Locate the cell with the specified text and output its [X, Y] center coordinate. 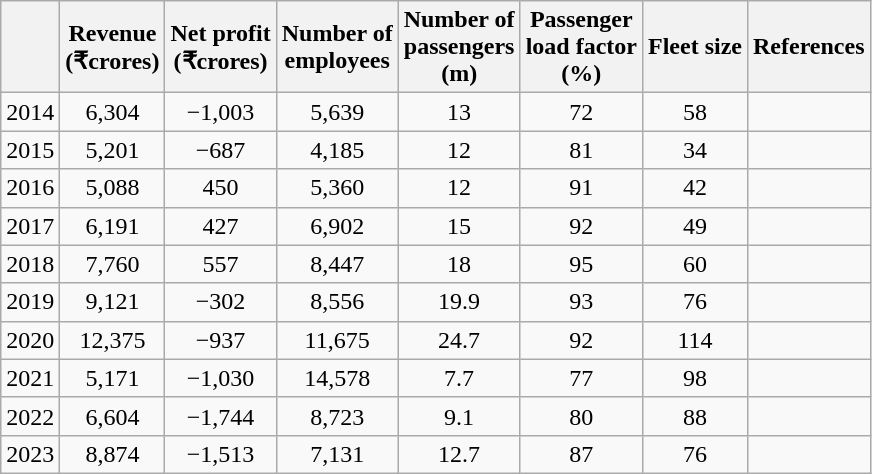
98 [694, 378]
72 [581, 112]
−1,513 [220, 454]
2021 [30, 378]
−1,744 [220, 416]
93 [581, 302]
18 [459, 264]
91 [581, 188]
80 [581, 416]
Fleet size [694, 47]
−1,030 [220, 378]
12.7 [459, 454]
−302 [220, 302]
11,675 [337, 340]
2019 [30, 302]
−937 [220, 340]
15 [459, 226]
450 [220, 188]
8,874 [112, 454]
5,639 [337, 112]
−687 [220, 150]
4,185 [337, 150]
6,902 [337, 226]
6,304 [112, 112]
Revenue(₹crores) [112, 47]
5,201 [112, 150]
8,556 [337, 302]
2018 [30, 264]
42 [694, 188]
14,578 [337, 378]
81 [581, 150]
6,191 [112, 226]
8,447 [337, 264]
557 [220, 264]
5,088 [112, 188]
7.7 [459, 378]
2015 [30, 150]
49 [694, 226]
8,723 [337, 416]
58 [694, 112]
Passengerload factor(%) [581, 47]
7,760 [112, 264]
5,171 [112, 378]
77 [581, 378]
2017 [30, 226]
2016 [30, 188]
−1,003 [220, 112]
87 [581, 454]
Number ofemployees [337, 47]
19.9 [459, 302]
7,131 [337, 454]
2014 [30, 112]
24.7 [459, 340]
114 [694, 340]
2023 [30, 454]
References [808, 47]
12,375 [112, 340]
427 [220, 226]
88 [694, 416]
5,360 [337, 188]
13 [459, 112]
2022 [30, 416]
9.1 [459, 416]
2020 [30, 340]
95 [581, 264]
Number ofpassengers(m) [459, 47]
Net profit(₹crores) [220, 47]
9,121 [112, 302]
60 [694, 264]
6,604 [112, 416]
34 [694, 150]
